Find where the given text appears and provide that cell's center as (X, Y) coordinate. 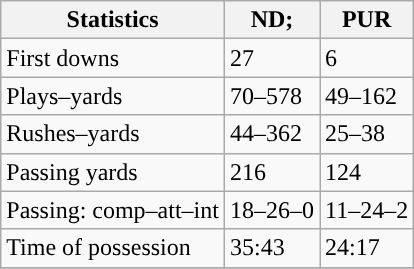
35:43 (272, 248)
Plays–yards (113, 96)
Statistics (113, 20)
18–26–0 (272, 210)
Passing yards (113, 172)
6 (367, 58)
ND; (272, 20)
49–162 (367, 96)
11–24–2 (367, 210)
70–578 (272, 96)
27 (272, 58)
Rushes–yards (113, 134)
124 (367, 172)
44–362 (272, 134)
216 (272, 172)
PUR (367, 20)
25–38 (367, 134)
Passing: comp–att–int (113, 210)
Time of possession (113, 248)
First downs (113, 58)
24:17 (367, 248)
